Locate the cell with the specified text and output its [X, Y] center coordinate. 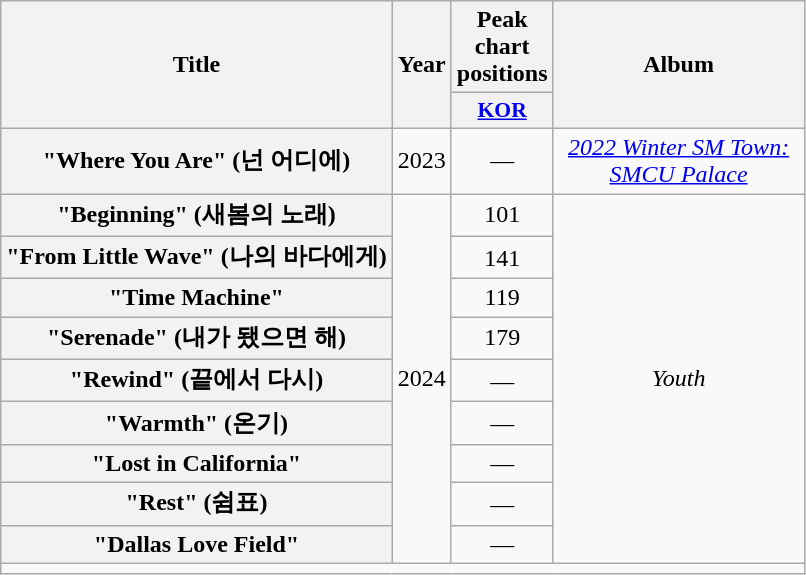
"Lost in California" [196, 463]
"Time Machine" [196, 298]
141 [502, 258]
101 [502, 216]
"Dallas Love Field" [196, 544]
"Beginning" (새봄의 노래) [196, 216]
"Warmth" (온기) [196, 424]
"Serenade" (내가 됐으면 해) [196, 338]
"Rest" (쉼표) [196, 504]
Peak chart positions [502, 47]
179 [502, 338]
"Rewind" (끝에서 다시) [196, 380]
Year [422, 65]
Youth [678, 379]
119 [502, 298]
KOR [502, 111]
Album [678, 65]
Title [196, 65]
2022 Winter SM Town: SMCU Palace [678, 160]
"From Little Wave" (나의 바다에게) [196, 258]
"Where You Are" (넌 어디에) [196, 160]
2024 [422, 379]
2023 [422, 160]
